Extract the (X, Y) coordinate from the center of the cell holding the provided text.  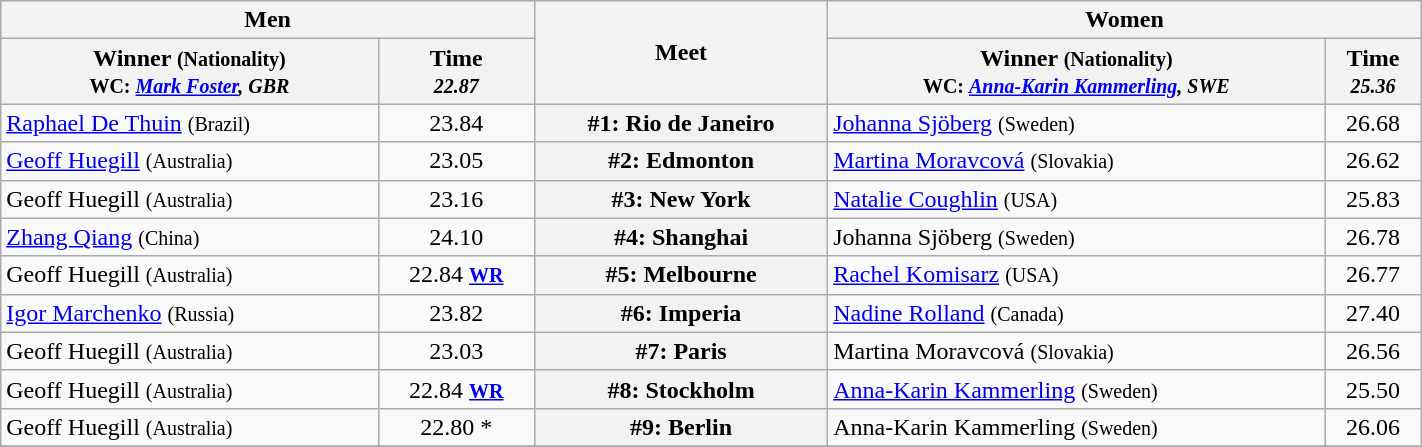
Men (268, 20)
26.06 (1373, 427)
Igor Marchenko (Russia) (190, 313)
Raphael De Thuin (Brazil) (190, 123)
23.03 (456, 351)
Winner (Nationality) WC: Mark Foster, GBR (190, 72)
23.16 (456, 199)
26.56 (1373, 351)
Rachel Komisarz (USA) (1076, 275)
#6: Imperia (680, 313)
#8: Stockholm (680, 389)
#9: Berlin (680, 427)
23.05 (456, 161)
25.50 (1373, 389)
27.40 (1373, 313)
26.62 (1373, 161)
Winner (Nationality) WC: Anna-Karin Kammerling, SWE (1076, 72)
Meet (680, 52)
Nadine Rolland (Canada) (1076, 313)
Zhang Qiang (China) (190, 237)
24.10 (456, 237)
Natalie Coughlin (USA) (1076, 199)
26.77 (1373, 275)
22.80 * (456, 427)
Time 25.36 (1373, 72)
25.83 (1373, 199)
23.84 (456, 123)
#5: Melbourne (680, 275)
#1: Rio de Janeiro (680, 123)
#4: Shanghai (680, 237)
#3: New York (680, 199)
#2: Edmonton (680, 161)
26.68 (1373, 123)
26.78 (1373, 237)
23.82 (456, 313)
#7: Paris (680, 351)
Women (1125, 20)
Time 22.87 (456, 72)
